Find where the given text appears and provide that cell's center as (X, Y) coordinate. 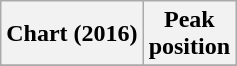
Chart (2016) (72, 34)
Peak position (189, 34)
